Pinpoint the cell where the given text exists, returning its (X, Y) midpoint coordinate. 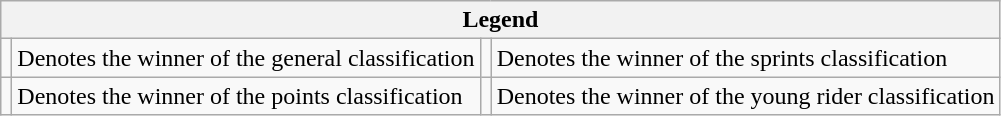
Denotes the winner of the general classification (246, 58)
Denotes the winner of the sprints classification (746, 58)
Legend (500, 20)
Denotes the winner of the points classification (246, 96)
Denotes the winner of the young rider classification (746, 96)
